Provide the [x, y] coordinate of the cell's center where the given text is located.  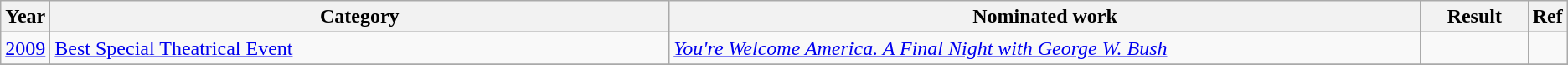
Best Special Theatrical Event [360, 48]
2009 [25, 48]
Year [25, 17]
You're Welcome America. A Final Night with George W. Bush [1045, 48]
Result [1474, 17]
Category [360, 17]
Ref [1548, 17]
Nominated work [1045, 17]
